Determine the [x, y] coordinate at the center of the cell enclosing the given text.  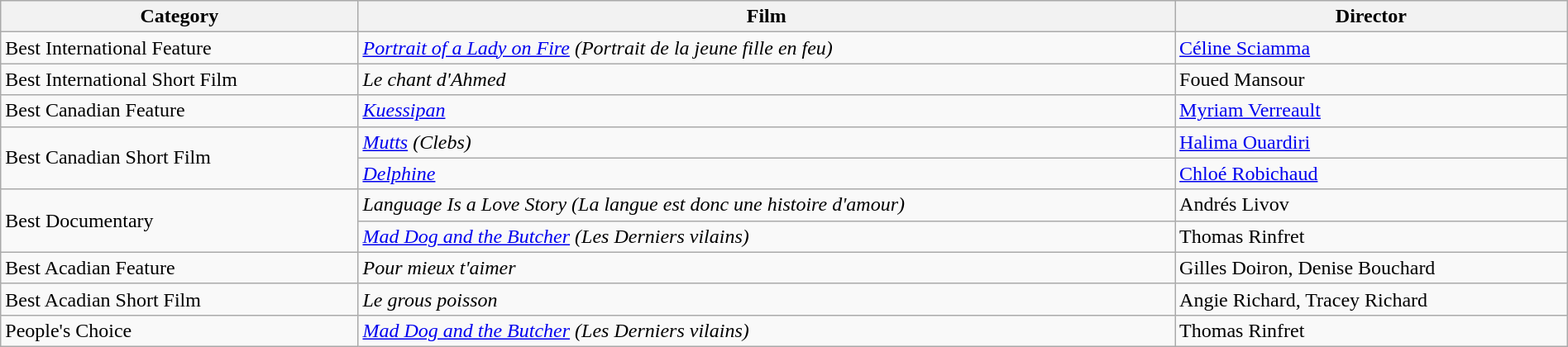
Best Canadian Feature [179, 111]
Mutts (Clebs) [767, 142]
Best International Feature [179, 48]
Portrait of a Lady on Fire (Portrait de la jeune fille en feu) [767, 48]
Kuessipan [767, 111]
Best Acadian Feature [179, 268]
Language Is a Love Story (La langue est donc une histoire d'amour) [767, 205]
Andrés Livov [1371, 205]
Director [1371, 17]
Foued Mansour [1371, 79]
Céline Sciamma [1371, 48]
Chloé Robichaud [1371, 173]
Film [767, 17]
Best Acadian Short Film [179, 299]
Halima Ouardiri [1371, 142]
Myriam Verreault [1371, 111]
People's Choice [179, 330]
Le grous poisson [767, 299]
Angie Richard, Tracey Richard [1371, 299]
Pour mieux t'aimer [767, 268]
Best Documentary [179, 221]
Best International Short Film [179, 79]
Gilles Doiron, Denise Bouchard [1371, 268]
Category [179, 17]
Le chant d'Ahmed [767, 79]
Delphine [767, 173]
Best Canadian Short Film [179, 158]
